From the cell containing the given text, extract its center point as (X, Y) coordinate. 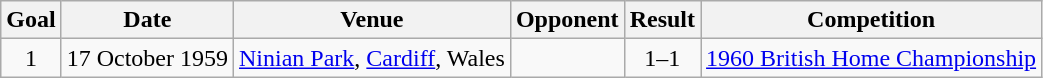
Venue (372, 20)
1–1 (662, 58)
Opponent (567, 20)
17 October 1959 (147, 58)
Ninian Park, Cardiff, Wales (372, 58)
Goal (31, 20)
Date (147, 20)
Competition (872, 20)
Result (662, 20)
1960 British Home Championship (872, 58)
1 (31, 58)
